Detect which cell encompasses the target text, then output its (x, y) center coordinate. 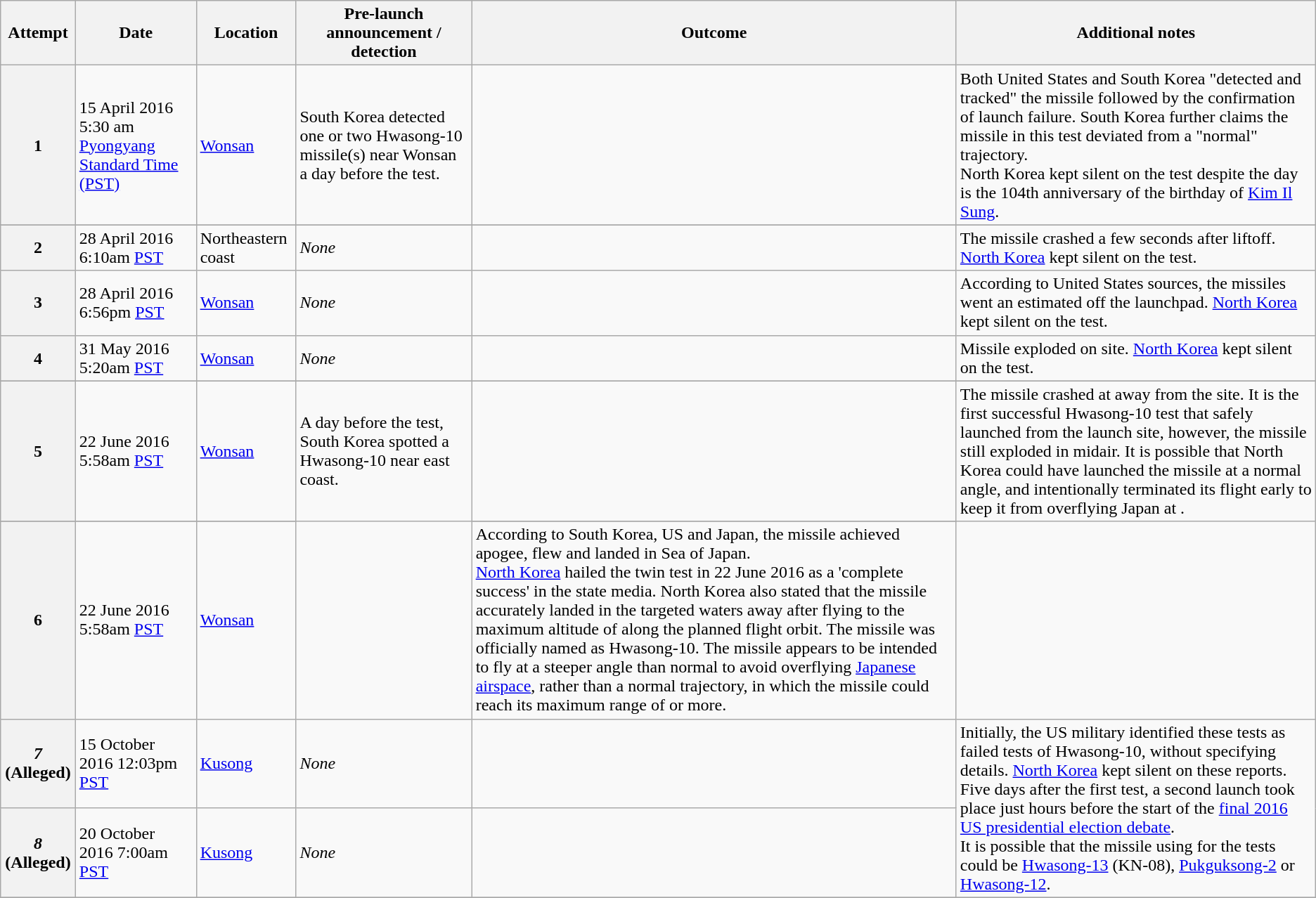
15 April 2016 5:30 am Pyongyang Standard Time (PST) (136, 145)
The missile crashed a few seconds after liftoff. North Korea kept silent on the test. (1136, 247)
1 (38, 145)
5 (38, 451)
Pre-launch announcement / detection (384, 33)
15 October 2016 12:03pm PST (136, 763)
4 (38, 358)
Additional notes (1136, 33)
28 April 2016 6:56pm PST (136, 303)
31 May 2016 5:20am PST (136, 358)
Location (246, 33)
Northeastern coast (246, 247)
Outcome (714, 33)
20 October 2016 7:00am PST (136, 853)
2 (38, 247)
6 (38, 620)
A day before the test, South Korea spotted a Hwasong-10 near east coast. (384, 451)
3 (38, 303)
Missile exploded on site. North Korea kept silent on the test. (1136, 358)
28 April 2016 6:10am PST (136, 247)
Date (136, 33)
South Korea detected one or two Hwasong-10 missile(s) near Wonsan a day before the test. (384, 145)
Attempt (38, 33)
8 (Alleged) (38, 853)
7 (Alleged) (38, 763)
According to United States sources, the missiles went an estimated off the launchpad. North Korea kept silent on the test. (1136, 303)
